Scan for the cell matching the given text and deliver its [X, Y] coordinate at center. 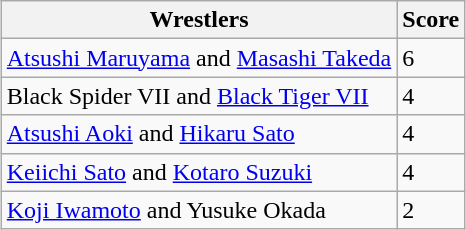
Atsushi Aoki and Hikaru Sato [199, 134]
Wrestlers [199, 20]
Score [431, 20]
Koji Iwamoto and Yusuke Okada [199, 210]
2 [431, 210]
Atsushi Maruyama and Masashi Takeda [199, 58]
Keiichi Sato and Kotaro Suzuki [199, 172]
Black Spider VII and Black Tiger VII [199, 96]
6 [431, 58]
